For the text-containing cell, return its midpoint in (X, Y) coordinate format. 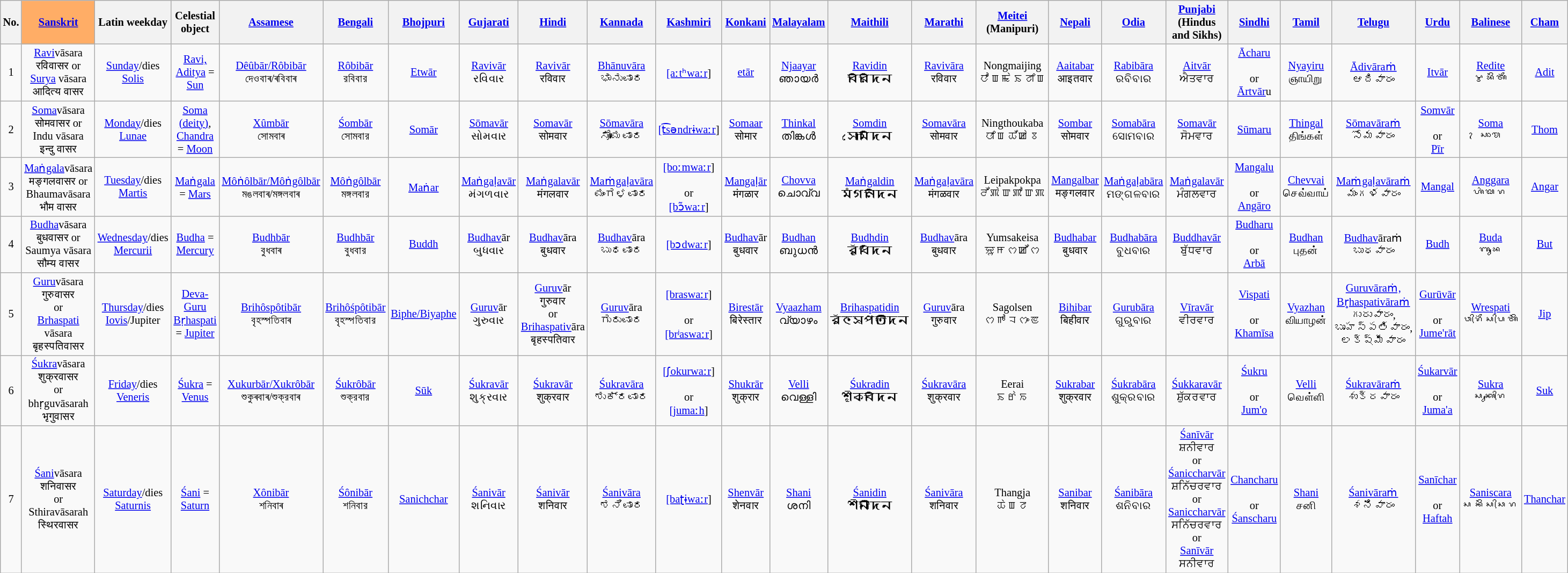
Ravidin 𑒩𑒫𑒱𑒠𑒱𑒢 (869, 72)
Sūk (423, 390)
Budhan ബുധൻ (798, 244)
[boːmwaːr]or[bɔ̃waːr] (689, 187)
Rôbibār রবিবার (356, 72)
Budhbār বুধবার (356, 244)
Thursday/dies Iovis/Jupiter (133, 314)
Śukrôbār শুক্রবার (356, 390)
Maṅgala = Mars (195, 187)
Sukra ᬲᬸᬓ᭄ᬭ (1491, 390)
Somār (423, 129)
Buddhavār ਬੁੱਧਵਾਰ (1197, 244)
Sindhi (1254, 22)
Bhānuvāra ಭಾನುವಾರ (621, 72)
Budhavāraṁ బుధవారం (1373, 244)
Somavāsara सोमवासर or Indu vāsara इन्दु वासर (58, 129)
Śônibār শনিবার (356, 499)
Jip (1544, 314)
Sōmavāraṁ సోమవారం (1373, 129)
No. (11, 22)
Nongmaijingꯅꯣꯡꯃꯥꯏꯖꯤꯡ (1013, 72)
Nepali (1075, 22)
Thangjaꯊꯥꯡꯖ (1013, 499)
Maṅgaḷavār મંગળવાર (488, 187)
Gujarati (488, 22)
Bihibar बिहीवार (1075, 314)
VispatiorKhamīsa (1254, 314)
Maṅgaḷabāra ମଙ୍ଗଳବାର (1133, 187)
Śanidin 𑒬𑒢𑒲𑒠𑒱𑒢 (869, 499)
Śanivāra ಶನಿವಾರ (621, 499)
Guruvāra ಗುರುವಾರ (621, 314)
Śukkaravār ਸ਼ੁੱਕਰਵਾਰ (1197, 390)
Assamese (272, 22)
Maṅar (423, 187)
Somabāra ସୋମବାର (1133, 129)
Thinkal തിങ്കൾ (798, 129)
Xûmbār সোমবাৰ (272, 129)
ĀcharuorĀrtvāru (1254, 72)
Xônibār শনিবাৰ (272, 499)
Sunday/dies Solis (133, 72)
Brihaspatidin 𑒥𑒵𑒯𑒮𑓂𑒣𑒞𑒲𑒠𑒱𑒢 (869, 314)
7 (11, 499)
Chevvai செவ்வாய் (1306, 187)
Chovva ചൊവ്വ (798, 187)
Śanibāra ଶନିବାର (1133, 499)
Njaayar ഞായർ (798, 72)
Kashmiri (689, 22)
Śukradin 𑒬𑒳𑒏𑓂𑒩𑒠𑒱𑒢 (869, 390)
[braswaːr]or[brʲaswaːr] (689, 314)
Cham (1544, 22)
Balinese (1491, 22)
Leipakpokpaꯂꯩꯄꯥꯛꯄꯣꯛꯄ (1013, 187)
Maṅgalavār मंगलवार (553, 187)
2 (11, 129)
Śukravāraṁ శుక్రవారం (1373, 390)
Ningthoukabaꯅꯤꯡꯊꯧꯀꯥꯕ (1013, 129)
Sombar सोमवार (1075, 129)
Guruvāsara गुरुवासर or Brhaspati vāsara बृहस्पतिवासर (58, 314)
Bengali (356, 22)
Sanibar शनिवार (1075, 499)
Guruvār गुरुवारor Brihaspativāra बृहस्पतिवार (553, 314)
Sagolsenꯁꯒꯣꯜꯁꯦꯟ (1013, 314)
Angar (1544, 187)
Telugu (1373, 22)
Sūmaru (1254, 129)
Suk (1544, 390)
Somvār orPīr (1437, 129)
Konkani (746, 22)
Vyazhan வியாழன் (1306, 314)
BudharuorArbā (1254, 244)
Buddh (423, 244)
1 (11, 72)
But (1544, 244)
Malayalam (798, 22)
Yumsakeisaꯌꯨꯝꯁꯀꯩꯁ (1013, 244)
Sōmavār સોમવાર (488, 129)
[baʈɨwaːr] (689, 499)
Somaar सोमार (746, 129)
Budhavāra ಬುಧವಾರ (621, 244)
Etwār (423, 72)
Maṁgaḷavāra ಮಂಗಳವಾರ (621, 187)
Ādivāraṁ ఆదివారం (1373, 72)
Ravi, Aditya = Sun (195, 72)
Śukra = Venus (195, 390)
Śanīvār ਸ਼ਨੀਵਾਰorŚaniccharvār ਸ਼ਨਿੱਚਰਵਾਰorSaniccharvār ਸਨਿੱਚਰਵਾਰorSanīvār ਸਨੀਵਾਰ (1197, 499)
Celestial object (195, 22)
etār (746, 72)
Guruvār ગુરુવાર (488, 314)
Rabibāra ରବିବାର (1133, 72)
ChancharuorŚanscharu (1254, 499)
Śukarvār or Juma'a (1437, 390)
Latin weekday (133, 22)
Xukurbār/Xukrôbār শুকুৰবাৰ/শুক্রবাৰ (272, 390)
Monday/dies Lunae (133, 129)
Thanchar (1544, 499)
Budha = Mercury (195, 244)
Śombār সোমবার (356, 129)
Wrespati ᬯ᭄ᬭᭂᬲ᭄ᬧᬢᬶ (1491, 314)
Dêûbār/Rôbibār দেওবাৰ/ৰবিবাৰ (272, 72)
Soma (deity), Chandra = Moon (195, 129)
Itvār (1437, 72)
Soma ᬲᭀᬫ (1491, 129)
Birestār बिरेस्तार (746, 314)
Mangalbar मङ्गलवार (1075, 187)
Ravivāsara रविवासर or Surya vāsara आदित्य वासर (58, 72)
Aitvār ਐਤਵਾਰ (1197, 72)
Môṅôlbār/Môṅgôlbār মঙলবাৰ/মঙ্গলবাৰ (272, 187)
Somavār सोमवार (553, 129)
Saniscara ᬲᬦᬶᬲ᭄ᬘᬭ (1491, 499)
Wednesday/dies Mercurii (133, 244)
Somdin 𑒮𑒼𑒧𑒠𑒱𑒢 (869, 129)
Ravivāra रविवार (944, 72)
Shani சனி (1306, 499)
Bhojpuri (423, 22)
Somavāra सोमवार (944, 129)
Redite ᬋᬤᬶᬢᭂ (1491, 72)
Budh (1437, 244)
[bɔdwaːr] (689, 244)
Śanivār શનિવાર (488, 499)
Maṅgalavār ਮੰਗਲਵਾਰ (1197, 187)
Punjabi(Hindus and Sikhs) (1197, 22)
Anggara ᬳᬂᬕᬭ (1491, 187)
Shani ശനി (798, 499)
Budhavāsara बुधवासर or Saumya vāsara सौम्य वासर (58, 244)
Buda ᬩᬸᬤ (1491, 244)
Odia (1133, 22)
Thingal திங்கள் (1306, 129)
Marathi (944, 22)
MangaluorAngāro (1254, 187)
ŚukruorJum'o (1254, 390)
Meitei(Manipuri) (1013, 22)
Ravivār રવિવાર (488, 72)
Adit (1544, 72)
Deva-Guru Bṛhaspati = Jupiter (195, 314)
Shukrār शुक्रार (746, 390)
Velli வெள்ளி (1306, 390)
Ravivār रविवार (553, 72)
Budhavār बुधवार (746, 244)
Budhbār বুধবাৰ (272, 244)
Vyaazham വ്യാഴം (798, 314)
Budhabāra ବୁଧବାର (1133, 244)
Śani = Saturn (195, 499)
Kannada (621, 22)
Môṅgôlbār মঙ্গলবার (356, 187)
Vīravār ਵੀਰਵਾਰ (1197, 314)
[ʃokurwaːr]or[jumaːh] (689, 390)
Friday/dies Veneris (133, 390)
Sōmavāra ಸೋಮವಾರ (621, 129)
Gurubāra ଗୁରୁବାର (1133, 314)
Shenvār शेनवार (746, 499)
Maṅgalavāsara मङ्गलवासर or Bhaumavāsara भौम वासर (58, 187)
Sanichchar (423, 499)
5 (11, 314)
Guruvāra गुरुवार (944, 314)
Sanīchar or Haftah (1437, 499)
Śukravāra शुक्रवार (944, 390)
Śanivāraṁ శనివారం (1373, 499)
Nyayiru ஞாயிறு (1306, 72)
Maṅgaḷavāra मंगळवार (944, 187)
Śanivār शनिवार (553, 499)
Saturday/dies Saturnis (133, 499)
Budhdin 𑒥𑒳𑒡𑒠𑒱𑒢 (869, 244)
Somavār ਸੋਮਵਾਰ (1197, 129)
Śanivāra शनिवार (944, 499)
6 (11, 390)
Maithili (869, 22)
Śukravār शुक्रवार (553, 390)
Hindi (553, 22)
Tuesday/dies Martis (133, 187)
Gurūvār orJume'rāt (1437, 314)
Śukravāra ಶುಕ್ರವಾರ (621, 390)
Mangal (1437, 187)
Brihôśpôtibār বৃহস্পতিবার (356, 314)
Biphe/Biyaphe (423, 314)
Mangaḷār मंगळार (746, 187)
[aːtʰwaːr] (689, 72)
Budhabar बुधवार (1075, 244)
Thom (1544, 129)
Budhan புதன் (1306, 244)
3 (11, 187)
Urdu (1437, 22)
Śukravāsara शुक्रवासरor bhṛguvāsarah भृगुवासर (58, 390)
Tamil (1306, 22)
[t͡səndrɨwaːr] (689, 129)
Śukrabāra ଶୁକ୍ରବାର (1133, 390)
Sukrabar शुक्रवार (1075, 390)
4 (11, 244)
Maṅgaldin 𑒧𑓀𑒑𑒪𑒠𑒱𑒢 (869, 187)
Śukravār શુક્રવાર (488, 390)
Aaitabar आइतवार (1075, 72)
Śanivāsara शनिवासरor Sthiravāsarah स्थिरवासर (58, 499)
Sanskrit (58, 22)
Velli വെള്ളി (798, 390)
Brihôspôtibār বৃহস্পতিবাৰ (272, 314)
Guruvāraṁ, Br̥haspativāraṁ గురువారం, బృహస్పతివారం, లక్ష్మీవారం (1373, 314)
Budhavār બુધવાર (488, 244)
Eeraiꯏꯔꯥꯢ (1013, 390)
Maṁgaḷavāraṁ మంగళవారం (1373, 187)
